Extract the (x, y) coordinate from the center of the cell holding the provided text.  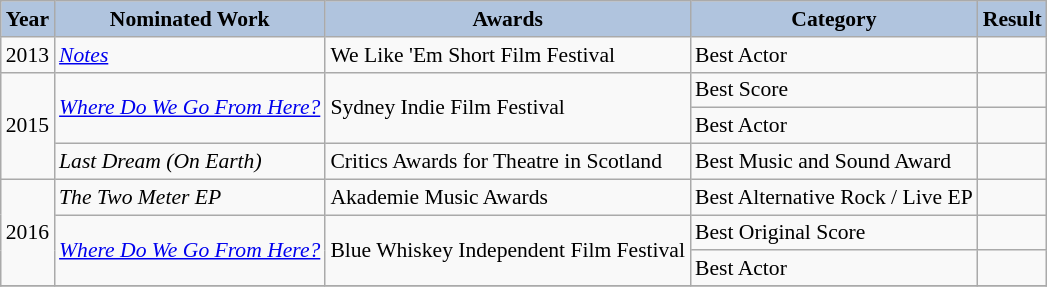
Category (834, 19)
Notes (190, 55)
Sydney Indie Film Festival (508, 108)
We Like 'Em Short Film Festival (508, 55)
2015 (28, 126)
Best Alternative Rock / Live EP (834, 197)
Best Score (834, 90)
The Two Meter EP (190, 197)
Akademie Music Awards (508, 197)
Year (28, 19)
Critics Awards for Theatre in Scotland (508, 162)
Last Dream (On Earth) (190, 162)
Best Music and Sound Award (834, 162)
Result (1012, 19)
Nominated Work (190, 19)
2016 (28, 232)
Awards (508, 19)
Blue Whiskey Independent Film Festival (508, 250)
2013 (28, 55)
Best Original Score (834, 233)
